Locate the cell with the specified text and output its (x, y) center coordinate. 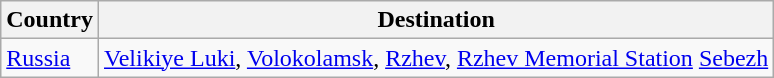
Destination (436, 20)
Russia (50, 58)
Velikiye Luki, Volokolamsk, Rzhev, Rzhev Memorial Station Sebezh (436, 58)
Country (50, 20)
